Locate the cell with the specified text and output its (x, y) center coordinate. 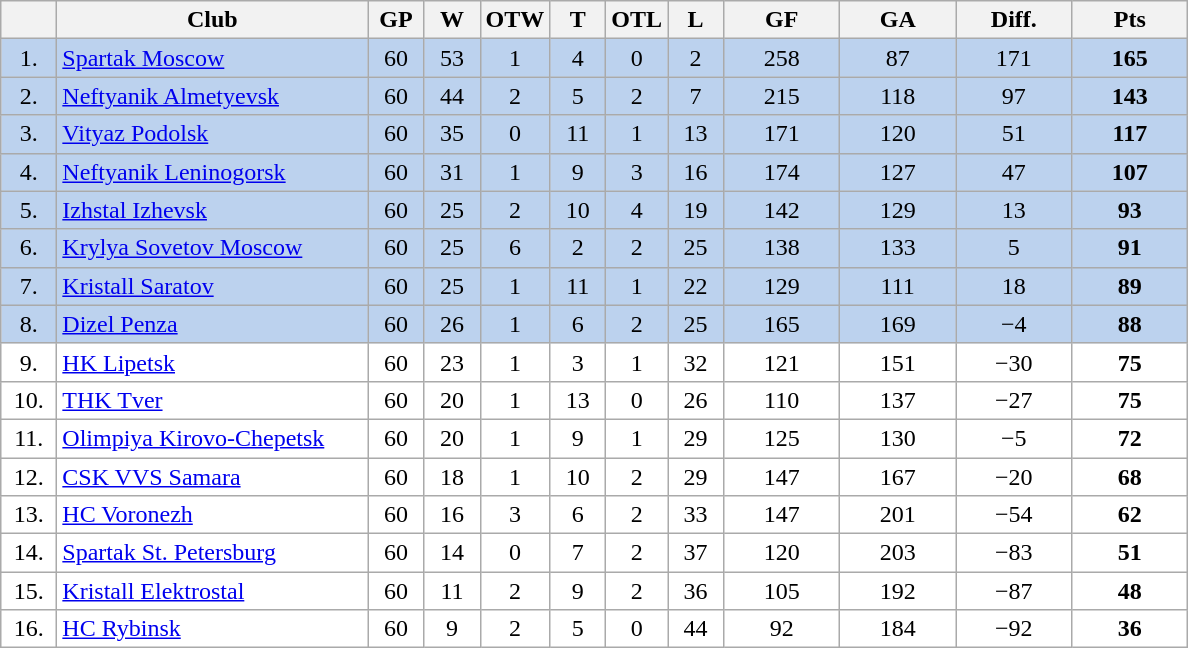
184 (898, 629)
Club (212, 20)
14. (29, 553)
−54 (1014, 515)
6. (29, 248)
GP (396, 20)
Olimpiya Kirovo-Chepetsk (212, 438)
−4 (1014, 324)
111 (898, 286)
12. (29, 477)
Neftyanik Almetyevsk (212, 96)
−83 (1014, 553)
143 (1130, 96)
118 (898, 96)
32 (696, 362)
138 (782, 248)
35 (452, 134)
91 (1130, 248)
22 (696, 286)
GF (782, 20)
105 (782, 591)
130 (898, 438)
−5 (1014, 438)
47 (1014, 172)
9. (29, 362)
133 (898, 248)
48 (1130, 591)
151 (898, 362)
215 (782, 96)
10. (29, 400)
7. (29, 286)
W (452, 20)
1. (29, 58)
Vityaz Podolsk (212, 134)
97 (1014, 96)
11. (29, 438)
117 (1130, 134)
HK Lipetsk (212, 362)
87 (898, 58)
OTW (515, 20)
Diff. (1014, 20)
HC Voronezh (212, 515)
Neftyanik Leninogorsk (212, 172)
167 (898, 477)
258 (782, 58)
8. (29, 324)
62 (1130, 515)
142 (782, 210)
19 (696, 210)
3. (29, 134)
125 (782, 438)
53 (452, 58)
GA (898, 20)
174 (782, 172)
89 (1130, 286)
121 (782, 362)
201 (898, 515)
68 (1130, 477)
127 (898, 172)
HC Rybinsk (212, 629)
33 (696, 515)
72 (1130, 438)
−92 (1014, 629)
Spartak St. Petersburg (212, 553)
37 (696, 553)
−30 (1014, 362)
4. (29, 172)
110 (782, 400)
13. (29, 515)
137 (898, 400)
Krylya Sovetov Moscow (212, 248)
CSK VVS Samara (212, 477)
31 (452, 172)
93 (1130, 210)
169 (898, 324)
T (578, 20)
OTL (637, 20)
Kristall Elektrostal (212, 591)
192 (898, 591)
23 (452, 362)
Dizel Penza (212, 324)
5. (29, 210)
THK Tver (212, 400)
Spartak Moscow (212, 58)
Kristall Saratov (212, 286)
−27 (1014, 400)
107 (1130, 172)
−20 (1014, 477)
14 (452, 553)
−87 (1014, 591)
L (696, 20)
16. (29, 629)
92 (782, 629)
88 (1130, 324)
Izhstal Izhevsk (212, 210)
203 (898, 553)
Pts (1130, 20)
15. (29, 591)
2. (29, 96)
